For the text-containing cell, return its midpoint in [x, y] coordinate format. 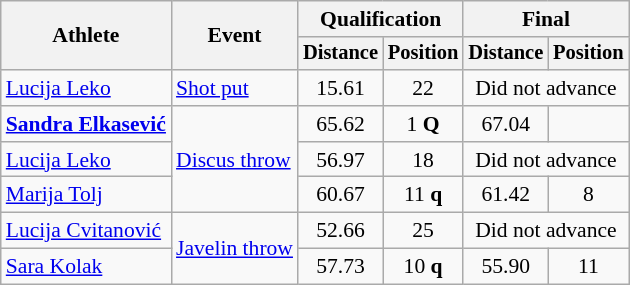
67.04 [506, 124]
Javelin throw [234, 248]
8 [588, 195]
10 q [423, 267]
Athlete [86, 36]
11 q [423, 195]
Event [234, 36]
57.73 [340, 267]
11 [588, 267]
Sandra Elkasević [86, 124]
65.62 [340, 124]
55.90 [506, 267]
18 [423, 160]
Lucija Cvitanović [86, 231]
25 [423, 231]
15.61 [340, 88]
Sara Kolak [86, 267]
Shot put [234, 88]
Final [546, 19]
60.67 [340, 195]
22 [423, 88]
Qualification [380, 19]
1 Q [423, 124]
56.97 [340, 160]
Marija Tolj [86, 195]
61.42 [506, 195]
52.66 [340, 231]
Discus throw [234, 160]
